Search for the cell housing the specified text and yield its [X, Y] center coordinate. 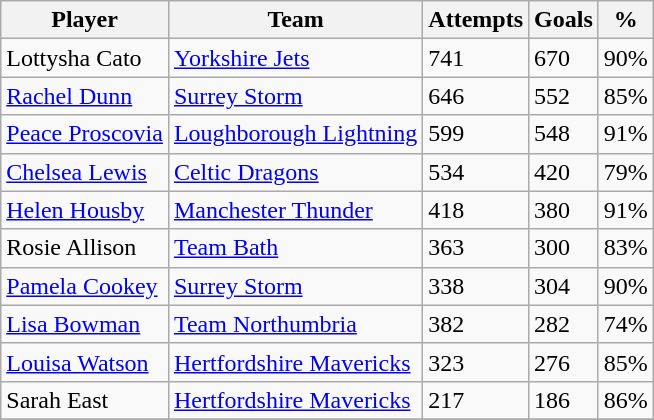
276 [564, 362]
338 [476, 286]
74% [626, 324]
282 [564, 324]
Celtic Dragons [295, 172]
382 [476, 324]
548 [564, 134]
83% [626, 248]
Helen Housby [85, 210]
380 [564, 210]
Attempts [476, 20]
Team [295, 20]
418 [476, 210]
420 [564, 172]
Yorkshire Jets [295, 58]
646 [476, 96]
Team Northumbria [295, 324]
670 [564, 58]
Pamela Cookey [85, 286]
Peace Proscovia [85, 134]
Lottysha Cato [85, 58]
Louisa Watson [85, 362]
Manchester Thunder [295, 210]
217 [476, 400]
Rachel Dunn [85, 96]
Goals [564, 20]
599 [476, 134]
Player [85, 20]
300 [564, 248]
323 [476, 362]
Loughborough Lightning [295, 134]
86% [626, 400]
% [626, 20]
Chelsea Lewis [85, 172]
552 [564, 96]
79% [626, 172]
304 [564, 286]
186 [564, 400]
Team Bath [295, 248]
741 [476, 58]
363 [476, 248]
Rosie Allison [85, 248]
Lisa Bowman [85, 324]
534 [476, 172]
Sarah East [85, 400]
